Scan for the cell matching the given text and deliver its [X, Y] coordinate at center. 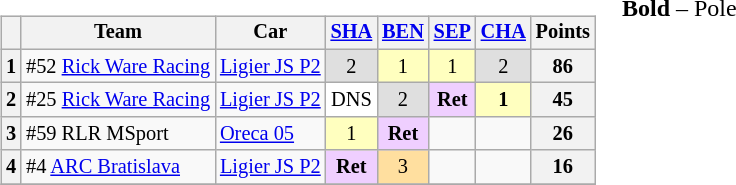
Oreca 05 [270, 134]
DNS [352, 100]
CHA [504, 33]
4 [11, 167]
SEP [452, 33]
#4 ARC Bratislava [118, 167]
26 [563, 134]
45 [563, 100]
#52 Rick Ware Racing [118, 66]
Team [118, 33]
#59 RLR MSport [118, 134]
#25 Rick Ware Racing [118, 100]
SHA [352, 33]
Car [270, 33]
Points [563, 33]
BEN [403, 33]
86 [563, 66]
16 [563, 167]
